Return the (X, Y) coordinate for the center point of the cell that contains the specified text.  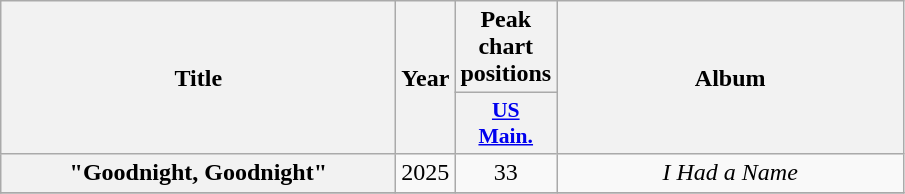
2025 (426, 173)
33 (506, 173)
Title (198, 78)
Year (426, 78)
"Goodnight, Goodnight" (198, 173)
I Had a Name (730, 173)
Peak chart positions (506, 47)
Album (730, 78)
USMain. (506, 124)
